Find where the given text appears and provide that cell's center as [x, y] coordinate. 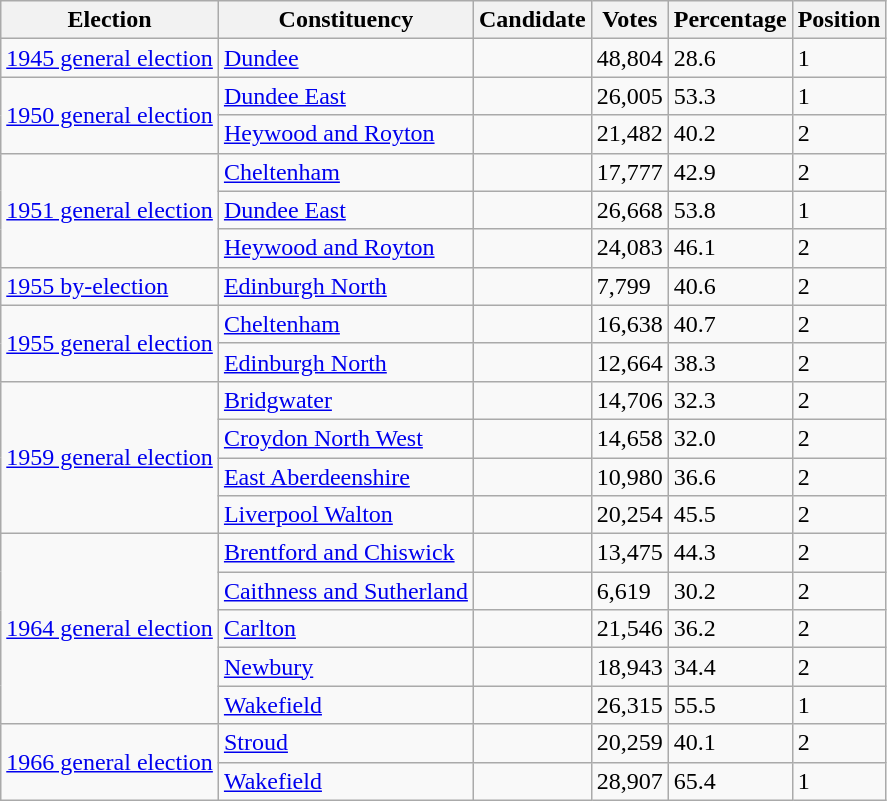
1959 general election [110, 457]
13,475 [630, 553]
44.3 [730, 553]
1950 general election [110, 115]
20,259 [630, 743]
Election [110, 20]
Carlton [346, 629]
40.1 [730, 743]
Newbury [346, 667]
1966 general election [110, 762]
34.4 [730, 667]
Votes [630, 20]
Constituency [346, 20]
36.6 [730, 477]
48,804 [630, 58]
1955 by-election [110, 286]
1964 general election [110, 629]
26,668 [630, 210]
42.9 [730, 172]
28,907 [630, 781]
16,638 [630, 324]
Liverpool Walton [346, 515]
53.3 [730, 96]
Percentage [730, 20]
East Aberdeenshire [346, 477]
21,482 [630, 134]
Croydon North West [346, 438]
20,254 [630, 515]
1951 general election [110, 210]
Bridgwater [346, 400]
21,546 [630, 629]
38.3 [730, 362]
46.1 [730, 248]
Position [839, 20]
12,664 [630, 362]
24,083 [630, 248]
26,005 [630, 96]
45.5 [730, 515]
55.5 [730, 705]
6,619 [630, 591]
1955 general election [110, 343]
40.6 [730, 286]
7,799 [630, 286]
Candidate [532, 20]
53.8 [730, 210]
36.2 [730, 629]
10,980 [630, 477]
14,658 [630, 438]
17,777 [630, 172]
Dundee [346, 58]
Brentford and Chiswick [346, 553]
40.7 [730, 324]
18,943 [630, 667]
26,315 [630, 705]
32.3 [730, 400]
14,706 [630, 400]
Stroud [346, 743]
30.2 [730, 591]
40.2 [730, 134]
1945 general election [110, 58]
Caithness and Sutherland [346, 591]
65.4 [730, 781]
28.6 [730, 58]
32.0 [730, 438]
